For the text-containing cell, return its midpoint in (x, y) coordinate format. 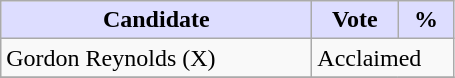
Candidate (156, 20)
Vote (355, 20)
Gordon Reynolds (X) (156, 58)
% (426, 20)
Acclaimed (383, 58)
